Find where the given text appears and provide that cell's center as [x, y] coordinate. 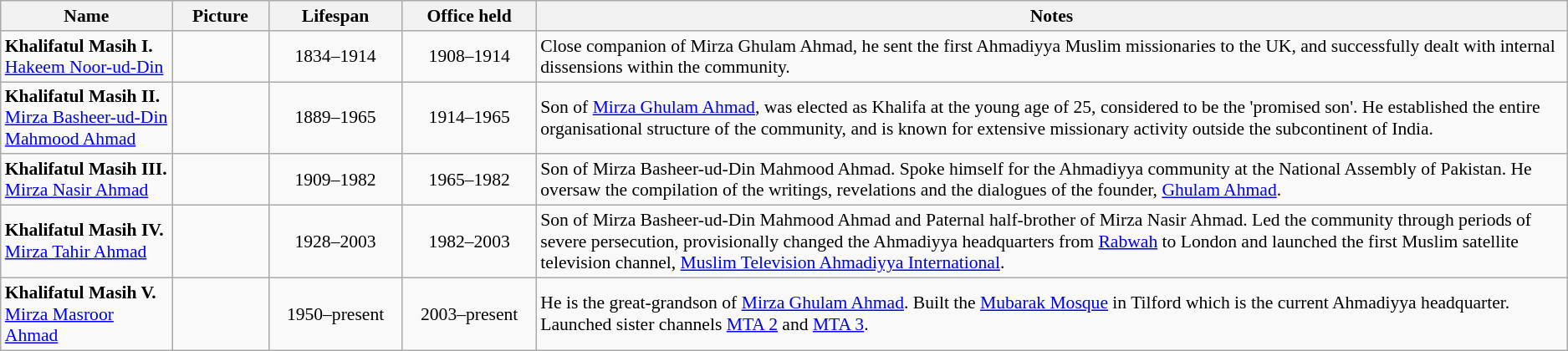
1982–2003 [469, 242]
Name [87, 16]
1908–1914 [469, 57]
1889–1965 [335, 119]
Notes [1051, 16]
Khalifatul Masih IV.Mirza Tahir Ahmad [87, 242]
1909–1982 [335, 181]
Khalifatul Masih V.Mirza Masroor Ahmad [87, 314]
Khalifatul Masih III.Mirza Nasir Ahmad [87, 181]
Office held [469, 16]
1950–present [335, 314]
Lifespan [335, 16]
1914–1965 [469, 119]
Khalifatul Masih II.Mirza Basheer-ud-Din Mahmood Ahmad [87, 119]
1965–1982 [469, 181]
1928–2003 [335, 242]
1834–1914 [335, 57]
2003–present [469, 314]
Picture [221, 16]
Khalifatul Masih I.Hakeem Noor-ud-Din [87, 57]
